Provide the (X, Y) coordinate of the cell's center where the given text is located.  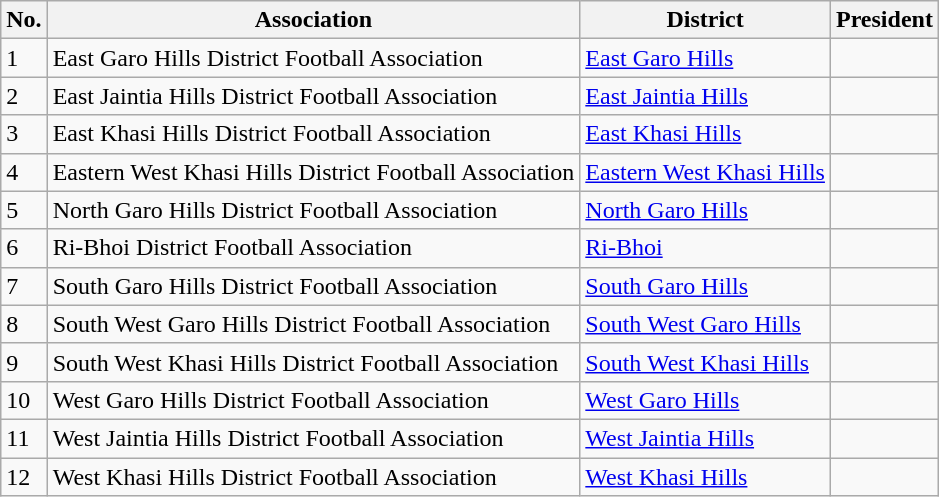
West Jaintia Hills District Football Association (314, 438)
East Garo Hills (706, 58)
West Khasi Hills (706, 477)
North Garo Hills (706, 210)
South West Khasi Hills District Football Association (314, 362)
West Garo Hills (706, 400)
No. (24, 20)
West Garo Hills District Football Association (314, 400)
South West Garo Hills (706, 324)
6 (24, 248)
District (706, 20)
North Garo Hills District Football Association (314, 210)
South Garo Hills District Football Association (314, 286)
9 (24, 362)
1 (24, 58)
7 (24, 286)
Ri-Bhoi District Football Association (314, 248)
3 (24, 134)
South West Garo Hills District Football Association (314, 324)
11 (24, 438)
West Khasi Hills District Football Association (314, 477)
10 (24, 400)
East Garo Hills District Football Association (314, 58)
8 (24, 324)
2 (24, 96)
East Khasi Hills (706, 134)
East Jaintia Hills (706, 96)
President (884, 20)
Eastern West Khasi Hills (706, 172)
4 (24, 172)
East Jaintia Hills District Football Association (314, 96)
Eastern West Khasi Hills District Football Association (314, 172)
West Jaintia Hills (706, 438)
South Garo Hills (706, 286)
Ri-Bhoi (706, 248)
Association (314, 20)
5 (24, 210)
South West Khasi Hills (706, 362)
12 (24, 477)
East Khasi Hills District Football Association (314, 134)
